Search for the cell housing the specified text and yield its (x, y) center coordinate. 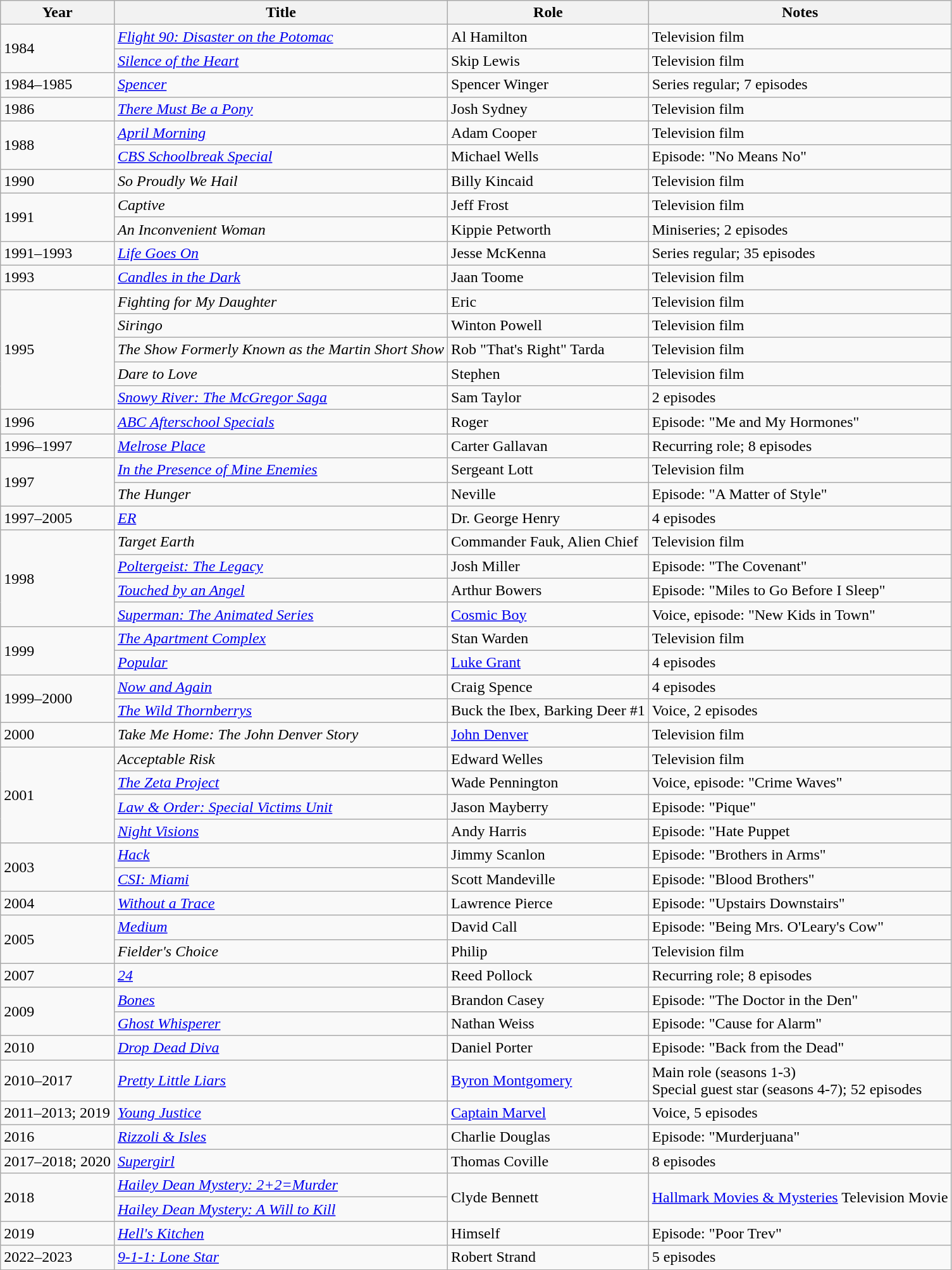
Episode: "Me and My Hormones" (800, 422)
There Must Be a Pony (281, 109)
Stephen (548, 374)
Al Hamilton (548, 37)
Robert Strand (548, 1257)
2 episodes (800, 398)
Life Goes On (281, 253)
Jaan Toome (548, 277)
Role (548, 13)
Episode: "Pique" (800, 807)
2011–2013; 2019 (58, 1113)
Fielder's Choice (281, 951)
Skip Lewis (548, 61)
9-1-1: Lone Star (281, 1257)
David Call (548, 927)
1999 (58, 650)
Adam Cooper (548, 133)
2005 (58, 939)
Dr. George Henry (548, 518)
Acceptable Risk (281, 759)
Year (58, 13)
1999–2000 (58, 698)
Spencer (281, 85)
2009 (58, 1011)
Now and Again (281, 686)
Episode: "Back from the Dead" (800, 1047)
Title (281, 13)
Buck the Ibex, Barking Deer #1 (548, 711)
1988 (58, 145)
Brandon Casey (548, 999)
Episode: "Miles to Go Before I Sleep" (800, 590)
Fighting for My Daughter (281, 302)
Luke Grant (548, 662)
Series regular; 35 episodes (800, 253)
Miniseries; 2 episodes (800, 229)
Neville (548, 494)
An Inconvenient Woman (281, 229)
Josh Miller (548, 566)
Clyde Bennett (548, 1197)
Touched by an Angel (281, 590)
The Hunger (281, 494)
Byron Montgomery (548, 1080)
Episode: "The Doctor in the Den" (800, 999)
1984–1985 (58, 85)
1984 (58, 49)
Voice, 5 episodes (800, 1113)
Andy Harris (548, 831)
The Wild Thornberrys (281, 711)
ER (281, 518)
24 (281, 975)
Main role (seasons 1-3)Special guest star (seasons 4-7); 52 episodes (800, 1080)
Hailey Dean Mystery: 2+2=Murder (281, 1185)
2016 (58, 1137)
Flight 90: Disaster on the Potomac (281, 37)
2001 (58, 795)
2004 (58, 903)
Poltergeist: The Legacy (281, 566)
Episode: "Murderjuana" (800, 1137)
Sam Taylor (548, 398)
Law & Order: Special Victims Unit (281, 807)
Rizzoli & Isles (281, 1137)
ABC Afterschool Specials (281, 422)
Candles in the Dark (281, 277)
CBS Schoolbreak Special (281, 157)
2003 (58, 867)
Charlie Douglas (548, 1137)
Medium (281, 927)
Captain Marvel (548, 1113)
Hell's Kitchen (281, 1233)
1991 (58, 217)
Commander Fauk, Alien Chief (548, 542)
Cosmic Boy (548, 614)
Supergirl (281, 1161)
Philip (548, 951)
Jeff Frost (548, 205)
Episode: "Upstairs Downstairs" (800, 903)
Sergeant Lott (548, 470)
Jason Mayberry (548, 807)
1996–1997 (58, 446)
Dare to Love (281, 374)
2010 (58, 1047)
Episode: "Hate Puppet (800, 831)
Captive (281, 205)
Siringo (281, 326)
Lawrence Pierce (548, 903)
2010–2017 (58, 1080)
Night Visions (281, 831)
Daniel Porter (548, 1047)
Scott Mandeville (548, 879)
Spencer Winger (548, 85)
Thomas Coville (548, 1161)
Drop Dead Diva (281, 1047)
Nathan Weiss (548, 1023)
1990 (58, 181)
In the Presence of Mine Enemies (281, 470)
Billy Kincaid (548, 181)
Pretty Little Liars (281, 1080)
1997 (58, 482)
Michael Wells (548, 157)
2017–2018; 2020 (58, 1161)
2019 (58, 1233)
8 episodes (800, 1161)
So Proudly We Hail (281, 181)
Ghost Whisperer (281, 1023)
Snowy River: The McGregor Saga (281, 398)
1991–1993 (58, 253)
Target Earth (281, 542)
1995 (58, 350)
Young Justice (281, 1113)
Series regular; 7 episodes (800, 85)
Episode: "Cause for Alarm" (800, 1023)
2000 (58, 735)
The Zeta Project (281, 783)
Eric (548, 302)
Reed Pollock (548, 975)
Rob "That's Right" Tarda (548, 350)
1986 (58, 109)
Episode: "Blood Brothers" (800, 879)
Without a Trace (281, 903)
5 episodes (800, 1257)
1993 (58, 277)
Wade Pennington (548, 783)
Episode: "Being Mrs. O'Leary's Cow" (800, 927)
Silence of the Heart (281, 61)
Hallmark Movies & Mysteries Television Movie (800, 1197)
Jesse McKenna (548, 253)
Arthur Bowers (548, 590)
Voice, episode: "New Kids in Town" (800, 614)
CSI: Miami (281, 879)
Voice, episode: "Crime Waves" (800, 783)
April Morning (281, 133)
Popular (281, 662)
Episode: "A Matter of Style" (800, 494)
Voice, 2 episodes (800, 711)
1997–2005 (58, 518)
Take Me Home: The John Denver Story (281, 735)
Notes (800, 13)
Carter Gallavan (548, 446)
Josh Sydney (548, 109)
Superman: The Animated Series (281, 614)
Craig Spence (548, 686)
Jimmy Scanlon (548, 855)
The Apartment Complex (281, 638)
2007 (58, 975)
John Denver (548, 735)
Episode: "The Covenant" (800, 566)
Bones (281, 999)
Episode: "Poor Trev" (800, 1233)
Roger (548, 422)
Edward Welles (548, 759)
Winton Powell (548, 326)
Kippie Petworth (548, 229)
Hailey Dean Mystery: A Will to Kill (281, 1209)
Himself (548, 1233)
2018 (58, 1197)
1996 (58, 422)
2022–2023 (58, 1257)
Stan Warden (548, 638)
1998 (58, 578)
Melrose Place (281, 446)
The Show Formerly Known as the Martin Short Show (281, 350)
Episode: "No Means No" (800, 157)
Episode: "Brothers in Arms" (800, 855)
Hack (281, 855)
